Return the [X, Y] coordinate for the center point of the cell that contains the specified text.  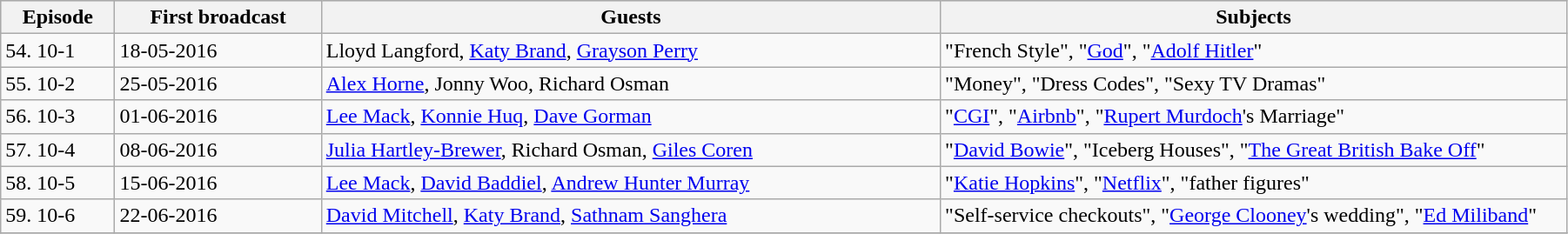
15-06-2016 [218, 183]
David Mitchell, Katy Brand, Sathnam Sanghera [630, 216]
22-06-2016 [218, 216]
55. 10-2 [57, 84]
"Katie Hopkins", "Netflix", "father figures" [1254, 183]
Lee Mack, Konnie Huq, Dave Gorman [630, 117]
18-05-2016 [218, 50]
25-05-2016 [218, 84]
Lee Mack, David Baddiel, Andrew Hunter Murray [630, 183]
Julia Hartley-Brewer, Richard Osman, Giles Coren [630, 150]
"David Bowie", "Iceberg Houses", "The Great British Bake Off" [1254, 150]
56. 10-3 [57, 117]
"Self-service checkouts", "George Clooney's wedding", "Ed Miliband" [1254, 216]
08-06-2016 [218, 150]
54. 10-1 [57, 50]
Episode [57, 17]
59. 10-6 [57, 216]
Lloyd Langford, Katy Brand, Grayson Perry [630, 50]
First broadcast [218, 17]
01-06-2016 [218, 117]
Alex Horne, Jonny Woo, Richard Osman [630, 84]
Guests [630, 17]
"CGI", "Airbnb", "Rupert Murdoch's Marriage" [1254, 117]
58. 10-5 [57, 183]
Subjects [1254, 17]
"French Style", "God", "Adolf Hitler" [1254, 50]
57. 10-4 [57, 150]
"Money", "Dress Codes", "Sexy TV Dramas" [1254, 84]
